Capture the cell that displays the provided text and extract its [x, y] central coordinate. 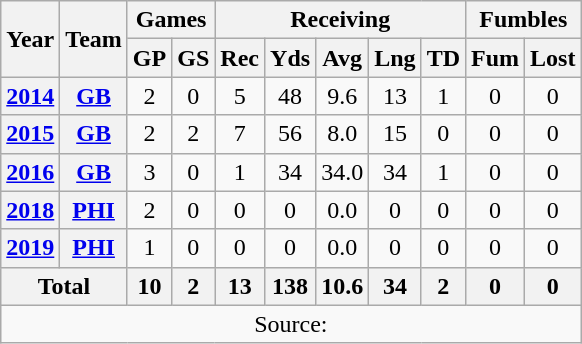
Fum [496, 58]
2015 [30, 134]
Fumbles [524, 20]
9.6 [342, 96]
2019 [30, 248]
Year [30, 39]
3 [149, 172]
56 [290, 134]
10 [149, 286]
2018 [30, 210]
8.0 [342, 134]
Rec [240, 58]
Source: [291, 324]
2014 [30, 96]
34.0 [342, 172]
Lost [553, 58]
Lng [395, 58]
7 [240, 134]
TD [443, 58]
138 [290, 286]
Team [94, 39]
48 [290, 96]
10.6 [342, 286]
2016 [30, 172]
Avg [342, 58]
15 [395, 134]
5 [240, 96]
GP [149, 58]
Receiving [340, 20]
GS [194, 58]
Yds [290, 58]
Total [64, 286]
Games [170, 20]
